Determine the (X, Y) coordinate at the center of the cell enclosing the given text.  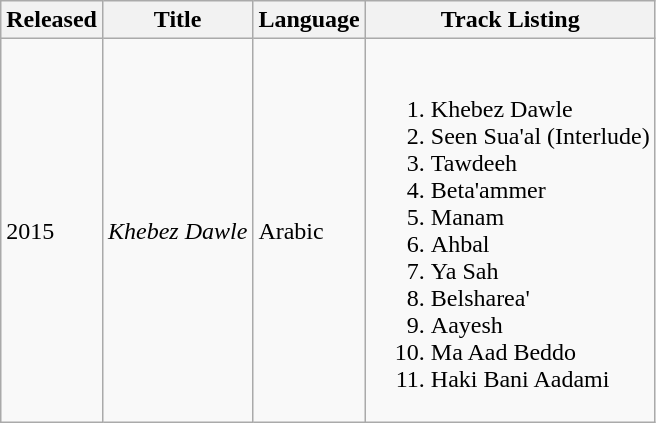
Khebez DawleSeen Sua'al (Interlude)TawdeehBeta'ammerManamAhbalYa SahBelsharea'AayeshMa Aad BeddoHaki Bani Aadami (510, 230)
Arabic (309, 230)
Language (309, 20)
Track Listing (510, 20)
Title (177, 20)
Released (52, 20)
Khebez Dawle (177, 230)
2015 (52, 230)
